Detect which cell encompasses the target text, then output its [x, y] center coordinate. 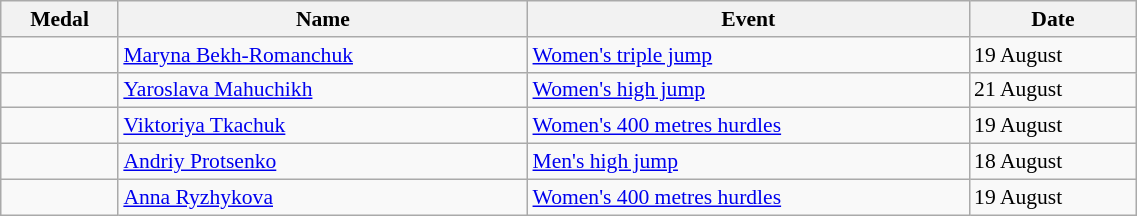
Women's high jump [748, 90]
Women's triple jump [748, 55]
21 August [1053, 90]
Viktoriya Tkachuk [322, 126]
Name [322, 19]
Anna Ryzhykova [322, 197]
Yaroslava Mahuchikh [322, 90]
Men's high jump [748, 162]
Date [1053, 19]
Medal [60, 19]
Andriy Protsenko [322, 162]
Maryna Bekh-Romanchuk [322, 55]
18 August [1053, 162]
Event [748, 19]
